Find where the given text appears and provide that cell's center as (X, Y) coordinate. 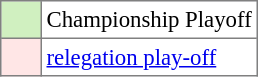
relegation play-off (149, 57)
Championship Playoff (149, 20)
